Output the (x, y) coordinate of the center of the cell containing the given text.  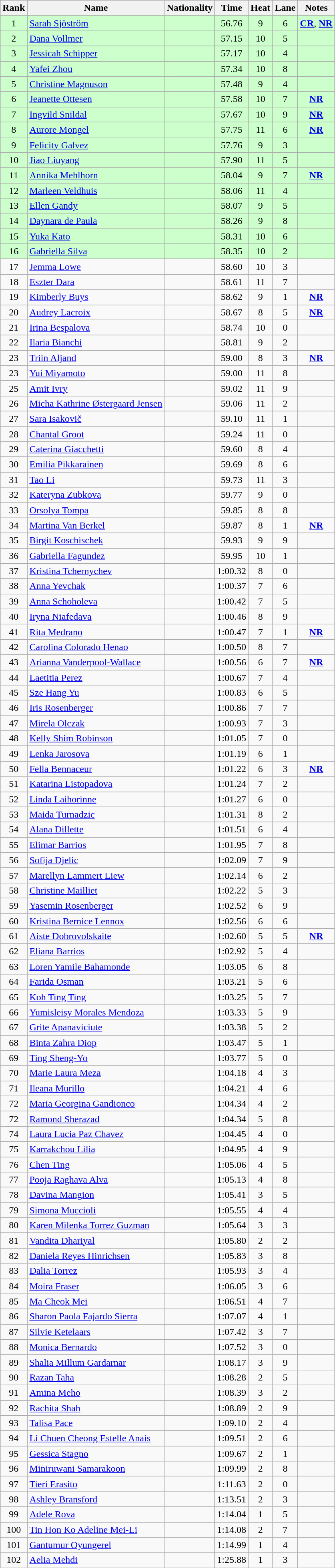
84 (14, 1286)
1:02.22 (232, 890)
96 (14, 1469)
17 (14, 267)
1:00.83 (232, 693)
60 (14, 921)
1:02.52 (232, 906)
Amina Meho (96, 1392)
30 (14, 465)
21 (14, 327)
1:14.04 (232, 1514)
57.90 (232, 160)
1:03.38 (232, 1027)
Christine Mailliet (96, 890)
49 (14, 754)
Rank (14, 8)
Yasemin Rosenberger (96, 906)
1:00.50 (232, 647)
58.61 (232, 282)
38 (14, 586)
1:00.32 (232, 571)
Karen Milenka Torrez Guzman (96, 1225)
Kristina Tchernychev (96, 571)
58.74 (232, 327)
Yumisleisy Morales Mendoza (96, 1012)
1:00.47 (232, 632)
61 (14, 936)
81 (14, 1241)
59.60 (232, 449)
1:00.67 (232, 678)
102 (14, 1560)
Ingvild Snildal (96, 114)
82 (14, 1256)
97 (14, 1484)
74 (14, 1134)
70 (14, 1073)
1:07.52 (232, 1347)
69 (14, 1058)
1:04.95 (232, 1149)
59.06 (232, 403)
1:02.09 (232, 860)
Eliana Barrios (96, 952)
65 (14, 997)
86 (14, 1317)
59.77 (232, 495)
Sofija Djelic (96, 860)
31 (14, 480)
Monica Bernardo (96, 1347)
Nationality (190, 8)
1:09.99 (232, 1469)
98 (14, 1499)
67 (14, 1027)
Daniela Reyes Hinrichsen (96, 1256)
Carolina Colorado Henao (96, 647)
58.35 (232, 251)
101 (14, 1545)
71 (14, 1088)
1:05.41 (232, 1195)
Gabriella Fagundez (96, 556)
Orsolya Tompa (96, 510)
1:00.56 (232, 662)
1:05.93 (232, 1271)
Annika Mehlhorn (96, 175)
Laura Lucia Paz Chavez (96, 1134)
Grite Apanaviciute (96, 1027)
1:05.64 (232, 1225)
1:01.19 (232, 754)
88 (14, 1347)
85 (14, 1301)
Ellen Gandy (96, 206)
Martina Van Berkel (96, 525)
Time (232, 8)
Anna Yevchak (96, 586)
1:02.60 (232, 936)
39 (14, 601)
12 (14, 191)
Heat (261, 8)
1:08.89 (232, 1408)
Ting Sheng-Yo (96, 1058)
Notes (316, 8)
27 (14, 419)
48 (14, 738)
1:14.08 (232, 1530)
36 (14, 556)
1:05.83 (232, 1256)
Tao Li (96, 480)
1:03.33 (232, 1012)
57.48 (232, 84)
Ma Cheok Mei (96, 1301)
Lenka Jarosova (96, 754)
58.60 (232, 267)
Fella Bennaceur (96, 769)
100 (14, 1530)
1:04.21 (232, 1088)
76 (14, 1165)
Arianna Vanderpool-Wallace (96, 662)
Dalia Torrez (96, 1271)
42 (14, 647)
1:01.31 (232, 814)
59.73 (232, 480)
77 (14, 1180)
28 (14, 434)
Binta Zahra Diop (96, 1043)
58.04 (232, 175)
Gessica Stagno (96, 1454)
1:09.51 (232, 1438)
63 (14, 967)
80 (14, 1225)
Chantal Groot (96, 434)
Christine Magnuson (96, 84)
Aurore Mongel (96, 130)
Kimberly Buys (96, 297)
1:03.05 (232, 967)
58.81 (232, 343)
58.26 (232, 221)
53 (14, 814)
1:05.80 (232, 1241)
Gantumur Oyungerel (96, 1545)
58.06 (232, 191)
1:00.46 (232, 616)
94 (14, 1438)
35 (14, 541)
Ileana Murillo (96, 1088)
Anna Schoholeva (96, 601)
47 (14, 723)
1:00.42 (232, 601)
Dana Vollmer (96, 38)
1:01.24 (232, 784)
1:05.13 (232, 1180)
89 (14, 1362)
Maria Georgina Gandionco (96, 1103)
25 (14, 388)
57.34 (232, 69)
57.67 (232, 114)
Linda Laihorinne (96, 799)
Irina Bespalova (96, 327)
1:08.28 (232, 1377)
Amit Ivry (96, 388)
Audrey Lacroix (96, 312)
90 (14, 1377)
1:03.47 (232, 1043)
1:05.55 (232, 1210)
83 (14, 1271)
Tin Hon Ko Adeline Mei-Li (96, 1530)
1:14.99 (232, 1545)
Elimar Barrios (96, 845)
57.75 (232, 130)
Rita Medrano (96, 632)
Maida Turnadzic (96, 814)
45 (14, 693)
15 (14, 236)
56 (14, 860)
Talisa Pace (96, 1423)
16 (14, 251)
Adele Rova (96, 1514)
Sara Isakovič (96, 419)
33 (14, 510)
Jessicah Schipper (96, 54)
Jiao Liuyang (96, 160)
Jemma Lowe (96, 267)
1:01.51 (232, 830)
Koh Ting Ting (96, 997)
Lane (285, 8)
57.76 (232, 145)
1:06.51 (232, 1301)
1:03.21 (232, 982)
Alana Dillette (96, 830)
59.85 (232, 510)
Iris Rosenberger (96, 708)
Micha Kathrine Østergaard Jensen (96, 403)
64 (14, 982)
Kelly Shim Robinson (96, 738)
1:03.77 (232, 1058)
57.15 (232, 38)
54 (14, 830)
Yafei Zhou (96, 69)
20 (14, 312)
55 (14, 845)
1:07.42 (232, 1332)
59.95 (232, 556)
57.17 (232, 54)
Sarah Sjöström (96, 23)
Eszter Dara (96, 282)
66 (14, 1012)
51 (14, 784)
1:07.07 (232, 1317)
Razan Taha (96, 1377)
1:00.93 (232, 723)
59 (14, 906)
1:06.05 (232, 1286)
1:09.10 (232, 1423)
34 (14, 525)
Iryna Niafedava (96, 616)
87 (14, 1332)
1:08.39 (232, 1392)
Triin Aljand (96, 358)
1:02.56 (232, 921)
93 (14, 1423)
Tieri Erasito (96, 1484)
Shalia Millum Gardarnar (96, 1362)
Li Chuen Cheong Estelle Anais (96, 1438)
57.58 (232, 99)
Vandita Dhariyal (96, 1241)
Caterina Giacchetti (96, 449)
Gabriella Silva (96, 251)
Loren Yamile Bahamonde (96, 967)
50 (14, 769)
59.02 (232, 388)
Sze Hang Yu (96, 693)
41 (14, 632)
59.24 (232, 434)
58.07 (232, 206)
1:13.51 (232, 1499)
99 (14, 1514)
Jeanette Ottesen (96, 99)
1:00.37 (232, 586)
Ilaria Bianchi (96, 343)
Rachita Shah (96, 1408)
CR, NR (316, 23)
1:01.22 (232, 769)
46 (14, 708)
Marleen Veldhuis (96, 191)
Birgit Koschischek (96, 541)
Moira Fraser (96, 1286)
Name (96, 8)
1:01.27 (232, 799)
1:08.17 (232, 1362)
29 (14, 449)
1:02.92 (232, 952)
Katarina Listopadova (96, 784)
59.69 (232, 465)
26 (14, 403)
Laetitia Perez (96, 678)
13 (14, 206)
19 (14, 297)
Miniruwani Samarakoon (96, 1469)
Farida Osman (96, 982)
91 (14, 1392)
1:04.18 (232, 1073)
14 (14, 221)
40 (14, 616)
22 (14, 343)
1:03.25 (232, 997)
Emilia Pikkarainen (96, 465)
Kristina Bernice Lennox (96, 921)
1:00.86 (232, 708)
59.87 (232, 525)
59.93 (232, 541)
79 (14, 1210)
18 (14, 282)
Karrakchou Lilia (96, 1149)
Marie Laura Meza (96, 1073)
Silvie Ketelaars (96, 1332)
Davina Mangion (96, 1195)
95 (14, 1454)
62 (14, 952)
58 (14, 890)
Felicity Galvez (96, 145)
78 (14, 1195)
Sharon Paola Fajardo Sierra (96, 1317)
Yui Miyamoto (96, 373)
Ashley Bransford (96, 1499)
1:11.63 (232, 1484)
Ramond Sherazad (96, 1119)
Pooja Raghava Alva (96, 1180)
Aiste Dobrovolskaite (96, 936)
Kateryna Zubkova (96, 495)
1:04.45 (232, 1134)
1:25.88 (232, 1560)
1:01.95 (232, 845)
1:05.06 (232, 1165)
44 (14, 678)
1:01.05 (232, 738)
58.67 (232, 312)
56.76 (232, 23)
57 (14, 875)
32 (14, 495)
1:09.67 (232, 1454)
68 (14, 1043)
Marellyn Lammert Liew (96, 875)
58.31 (232, 236)
Mirela Olczak (96, 723)
Simona Muccioli (96, 1210)
Chen Ting (96, 1165)
52 (14, 799)
75 (14, 1149)
43 (14, 662)
92 (14, 1408)
37 (14, 571)
Yuka Kato (96, 236)
Daynara de Paula (96, 221)
59.10 (232, 419)
58.62 (232, 297)
1:02.14 (232, 875)
Aelia Mehdi (96, 1560)
